Determine the (x, y) coordinate at the center of the cell enclosing the given text.  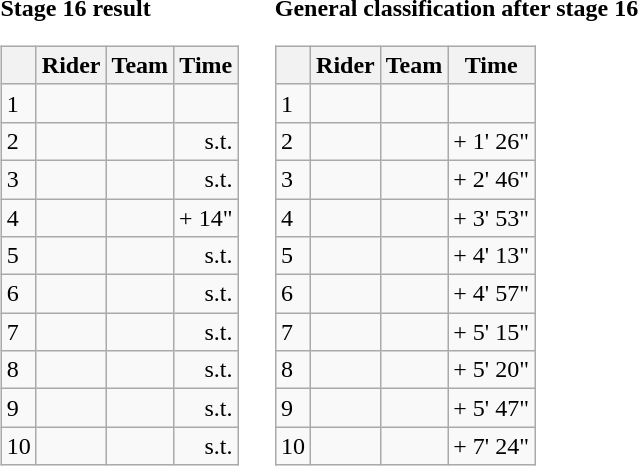
+ 5' 20" (492, 370)
+ 2' 46" (492, 179)
+ 5' 47" (492, 408)
+ 7' 24" (492, 446)
+ 4' 13" (492, 256)
+ 14" (206, 217)
+ 1' 26" (492, 141)
+ 4' 57" (492, 294)
+ 5' 15" (492, 332)
+ 3' 53" (492, 217)
